Search for the cell housing the specified text and yield its (x, y) center coordinate. 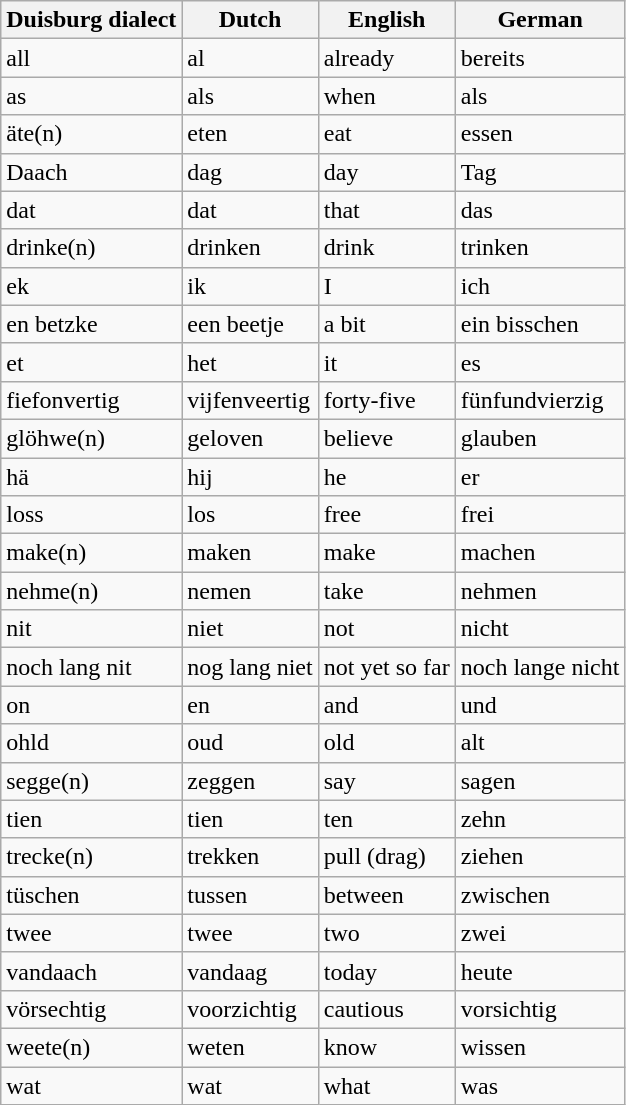
ek (92, 286)
nit (92, 629)
he (386, 477)
frei (540, 515)
dag (250, 172)
er (540, 477)
trekken (250, 857)
noch lang nit (92, 667)
make(n) (92, 553)
as (92, 96)
trecke(n) (92, 857)
pull (drag) (386, 857)
essen (540, 134)
between (386, 895)
free (386, 515)
es (540, 362)
oud (250, 743)
Daach (92, 172)
and (386, 705)
vandaag (250, 971)
eat (386, 134)
on (92, 705)
vijfenveertig (250, 400)
alt (540, 743)
Dutch (250, 20)
das (540, 210)
ich (540, 286)
make (386, 553)
nog lang niet (250, 667)
nehme(n) (92, 591)
tüschen (92, 895)
eten (250, 134)
ohld (92, 743)
not yet so far (386, 667)
not (386, 629)
two (386, 933)
maken (250, 553)
when (386, 96)
een beetje (250, 324)
wissen (540, 1047)
niet (250, 629)
glauben (540, 438)
nicht (540, 629)
say (386, 781)
fünfundvierzig (540, 400)
take (386, 591)
zeggen (250, 781)
machen (540, 553)
noch lange nicht (540, 667)
hij (250, 477)
drink (386, 248)
fiefonvertig (92, 400)
vörsechtig (92, 1009)
drinke(n) (92, 248)
today (386, 971)
was (540, 1085)
segge(n) (92, 781)
English (386, 20)
believe (386, 438)
voorzichtig (250, 1009)
I (386, 286)
weten (250, 1047)
trinken (540, 248)
that (386, 210)
zwei (540, 933)
already (386, 58)
a bit (386, 324)
Tag (540, 172)
los (250, 515)
what (386, 1085)
Duisburg dialect (92, 20)
it (386, 362)
loss (92, 515)
al (250, 58)
drinken (250, 248)
forty-five (386, 400)
all (92, 58)
vandaach (92, 971)
het (250, 362)
tussen (250, 895)
sagen (540, 781)
äte(n) (92, 134)
ein bisschen (540, 324)
und (540, 705)
nemen (250, 591)
day (386, 172)
ten (386, 819)
vorsichtig (540, 1009)
en betzke (92, 324)
et (92, 362)
know (386, 1047)
German (540, 20)
bereits (540, 58)
ziehen (540, 857)
ik (250, 286)
en (250, 705)
heute (540, 971)
geloven (250, 438)
zehn (540, 819)
zwischen (540, 895)
weete(n) (92, 1047)
glöhwe(n) (92, 438)
hä (92, 477)
cautious (386, 1009)
old (386, 743)
nehmen (540, 591)
